Find where the given text appears and provide that cell's center as [x, y] coordinate. 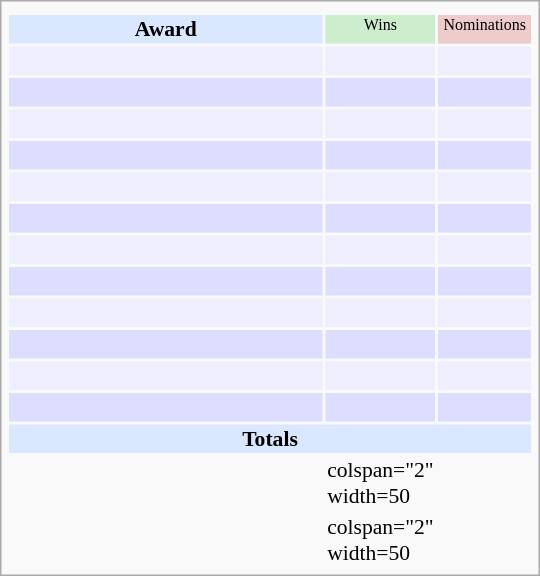
Wins [381, 29]
Nominations [484, 29]
Totals [270, 438]
Award [166, 29]
